From the cell containing the given text, extract its center point as [X, Y] coordinate. 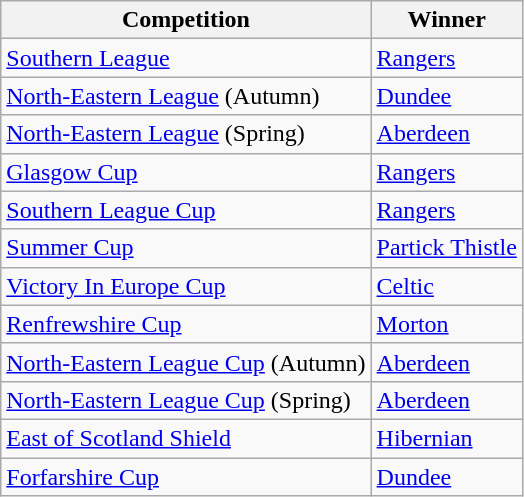
Summer Cup [186, 248]
Competition [186, 20]
East of Scotland Shield [186, 438]
Winner [446, 20]
North-Eastern League (Spring) [186, 134]
North-Eastern League (Autumn) [186, 96]
Glasgow Cup [186, 172]
Victory In Europe Cup [186, 286]
Morton [446, 324]
North-Eastern League Cup (Spring) [186, 400]
Partick Thistle [446, 248]
North-Eastern League Cup (Autumn) [186, 362]
Southern League [186, 58]
Celtic [446, 286]
Forfarshire Cup [186, 477]
Renfrewshire Cup [186, 324]
Southern League Cup [186, 210]
Hibernian [446, 438]
